Identify which cell holds the provided text, then report its (x, y) central coordinate. 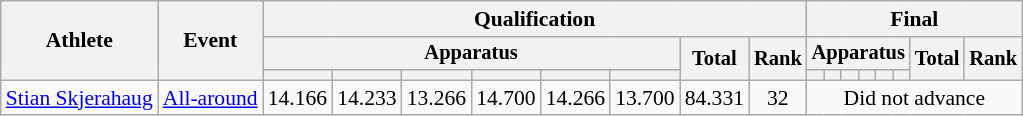
13.700 (644, 98)
Stian Skjerahaug (80, 98)
Did not advance (914, 98)
13.266 (436, 98)
84.331 (714, 98)
14.700 (506, 98)
All-around (210, 98)
32 (778, 98)
Event (210, 40)
Athlete (80, 40)
14.266 (576, 98)
14.166 (298, 98)
14.233 (366, 98)
Qualification (535, 19)
Final (914, 19)
